Output the [X, Y] coordinate of the center of the cell containing the given text.  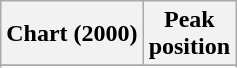
Chart (2000) [72, 34]
Peakposition [189, 34]
